Locate the cell with the specified text and output its [X, Y] center coordinate. 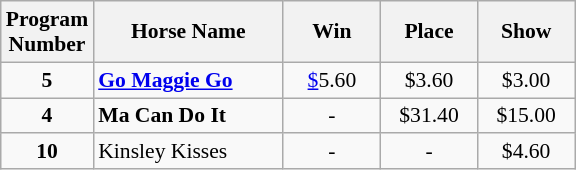
Place [428, 32]
Show [526, 32]
Go Maggie Go [188, 80]
10 [47, 152]
5 [47, 80]
$3.00 [526, 80]
Kinsley Kisses [188, 152]
$3.60 [428, 80]
$5.60 [332, 80]
Horse Name [188, 32]
Ma Can Do It [188, 116]
$31.40 [428, 116]
4 [47, 116]
$4.60 [526, 152]
$15.00 [526, 116]
Win [332, 32]
Program Number [47, 32]
